Determine the [X, Y] coordinate at the center of the cell enclosing the given text.  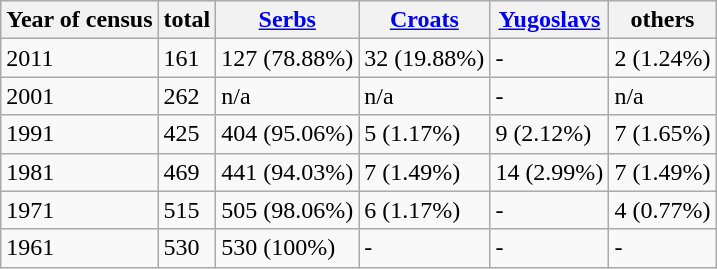
9 (2.12%) [550, 134]
1971 [80, 210]
469 [187, 172]
515 [187, 210]
4 (0.77%) [662, 210]
total [187, 20]
5 (1.17%) [424, 134]
127 (78.88%) [288, 58]
262 [187, 96]
161 [187, 58]
Croats [424, 20]
Year of census [80, 20]
1981 [80, 172]
Serbs [288, 20]
2 (1.24%) [662, 58]
530 (100%) [288, 248]
2001 [80, 96]
1961 [80, 248]
530 [187, 248]
14 (2.99%) [550, 172]
7 (1.65%) [662, 134]
505 (98.06%) [288, 210]
Yugoslavs [550, 20]
1991 [80, 134]
2011 [80, 58]
32 (19.88%) [424, 58]
441 (94.03%) [288, 172]
404 (95.06%) [288, 134]
others [662, 20]
6 (1.17%) [424, 210]
425 [187, 134]
